Extract the (x, y) coordinate from the center of the cell holding the provided text.  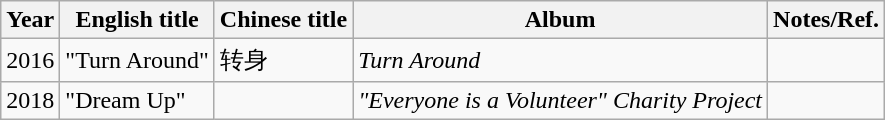
Album (560, 20)
"Everyone is a Volunteer" Charity Project (560, 100)
2016 (30, 60)
Chinese title (283, 20)
"Turn Around" (137, 60)
2018 (30, 100)
转身 (283, 60)
Turn Around (560, 60)
English title (137, 20)
Year (30, 20)
"Dream Up" (137, 100)
Notes/Ref. (826, 20)
